Determine the (x, y) coordinate at the center of the cell enclosing the given text.  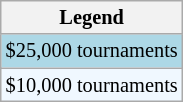
Legend (92, 17)
$10,000 tournaments (92, 85)
$25,000 tournaments (92, 51)
